Find where the given text appears and provide that cell's center as (X, Y) coordinate. 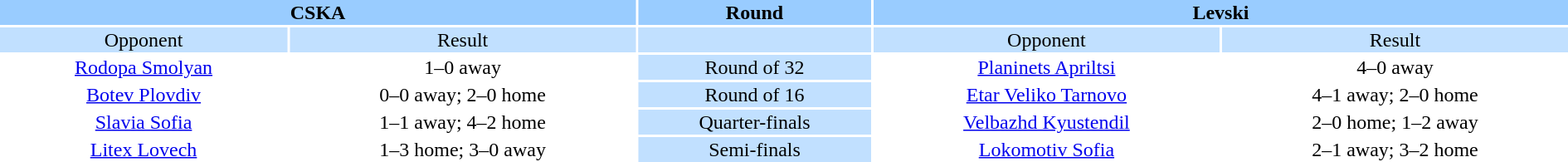
CSKA (318, 12)
Round (755, 12)
1–3 home; 3–0 away (463, 150)
2–1 away; 3–2 home (1395, 150)
Slavia Sofia (144, 122)
Levski (1221, 12)
Etar Veliko Tarnovo (1047, 95)
Botev Plovdiv (144, 95)
Semi-finals (755, 150)
Litex Lovech (144, 150)
Round of 16 (755, 95)
1–0 away (463, 67)
4–0 away (1395, 67)
4–1 away; 2–0 home (1395, 95)
Rodopa Smolyan (144, 67)
2–0 home; 1–2 away (1395, 122)
Round of 32 (755, 67)
1–1 away; 4–2 home (463, 122)
Planinets Apriltsi (1047, 67)
Quarter-finals (755, 122)
0–0 away; 2–0 home (463, 95)
Lokomotiv Sofia (1047, 150)
Velbazhd Kyustendil (1047, 122)
